Identify which cell holds the provided text, then report its [x, y] central coordinate. 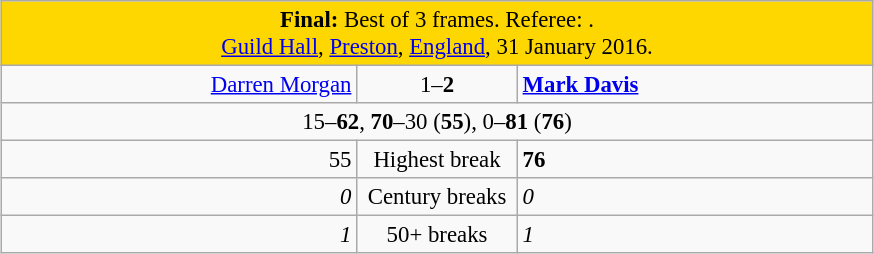
Highest break [438, 160]
Mark Davis [695, 85]
55 [179, 160]
50+ breaks [438, 235]
1–2 [438, 85]
15–62, 70–30 (55), 0–81 (76) [437, 122]
76 [695, 160]
Darren Morgan [179, 85]
Final: Best of 3 frames. Referee: .Guild Hall, Preston, England, 31 January 2016. [437, 34]
Century breaks [438, 197]
